Return the (x, y) coordinate for the center point of the cell that contains the specified text.  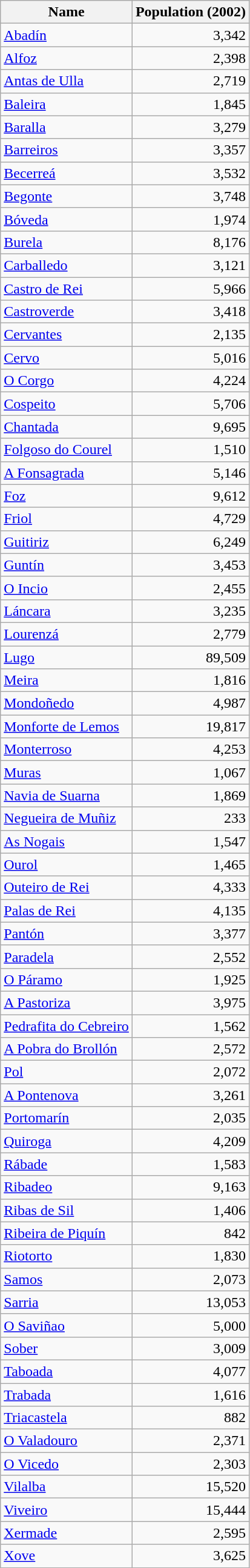
5,016 (190, 358)
3,357 (190, 150)
Lugo (67, 657)
3,748 (190, 196)
3,625 (190, 1556)
Baralla (67, 127)
1,465 (190, 865)
15,444 (190, 1510)
3,235 (190, 611)
4,987 (190, 703)
1,406 (190, 1210)
Baleira (67, 104)
Triacastela (67, 1418)
Chantada (67, 427)
5,706 (190, 404)
Portomarín (67, 1118)
Population (2002) (190, 12)
Bóveda (67, 219)
1,562 (190, 1026)
2,073 (190, 1279)
5,966 (190, 289)
2,371 (190, 1441)
3,261 (190, 1095)
Ribas de Sil (67, 1210)
2,303 (190, 1464)
Pantón (67, 934)
1,547 (190, 842)
A Pobra do Brollón (67, 1049)
Xove (67, 1556)
Begonte (67, 196)
2,398 (190, 58)
3,121 (190, 265)
1,067 (190, 772)
Pedrafita do Cebreiro (67, 1026)
3,009 (190, 1348)
A Pastoriza (67, 1003)
9,612 (190, 496)
1,925 (190, 980)
Quiroga (67, 1141)
Sober (67, 1348)
Rábade (67, 1164)
1,616 (190, 1394)
4,209 (190, 1141)
2,072 (190, 1072)
15,520 (190, 1487)
2,572 (190, 1049)
3,342 (190, 35)
Guntín (67, 565)
A Pontenova (67, 1095)
2,595 (190, 1533)
1,510 (190, 450)
Ribadeo (67, 1187)
Becerreá (67, 173)
A Fonsagrada (67, 473)
Ribeira de Piquín (67, 1233)
Xermade (67, 1533)
19,817 (190, 726)
2,455 (190, 588)
8,176 (190, 242)
4,729 (190, 519)
3,532 (190, 173)
Trabada (67, 1394)
Sarria (67, 1302)
O Valadouro (67, 1441)
Burela (67, 242)
1,845 (190, 104)
1,830 (190, 1256)
Abadín (67, 35)
1,974 (190, 219)
Alfoz (67, 58)
Barreiros (67, 150)
2,719 (190, 81)
4,135 (190, 911)
Navia de Suarna (67, 796)
Riotorto (67, 1256)
Láncara (67, 611)
842 (190, 1233)
5,000 (190, 1325)
Pol (67, 1072)
Ourol (67, 865)
Guitiriz (67, 542)
9,695 (190, 427)
89,509 (190, 657)
Monterroso (67, 749)
O Páramo (67, 980)
13,053 (190, 1302)
2,135 (190, 335)
Castroverde (67, 312)
As Nogais (67, 842)
Outeiro de Rei (67, 888)
Muras (67, 772)
4,253 (190, 749)
Friol (67, 519)
Cospeito (67, 404)
5,146 (190, 473)
Antas de Ulla (67, 81)
1,869 (190, 796)
4,333 (190, 888)
Name (67, 12)
Foz (67, 496)
Vilalba (67, 1487)
Palas de Rei (67, 911)
O Saviñao (67, 1325)
Castro de Rei (67, 289)
233 (190, 819)
3,453 (190, 565)
3,418 (190, 312)
Lourenzá (67, 634)
2,779 (190, 634)
1,583 (190, 1164)
882 (190, 1418)
2,035 (190, 1118)
O Corgo (67, 381)
4,224 (190, 381)
Folgoso do Courel (67, 450)
4,077 (190, 1371)
3,377 (190, 934)
Negueira de Muñiz (67, 819)
Carballedo (67, 265)
Meira (67, 680)
2,552 (190, 957)
Paradela (67, 957)
Cervantes (67, 335)
3,279 (190, 127)
Samos (67, 1279)
9,163 (190, 1187)
Cervo (67, 358)
3,975 (190, 1003)
Mondoñedo (67, 703)
Viveiro (67, 1510)
Monforte de Lemos (67, 726)
O Incio (67, 588)
O Vicedo (67, 1464)
Taboada (67, 1371)
6,249 (190, 542)
1,816 (190, 680)
